Provide the (x, y) coordinate of the cell's center where the given text is located.  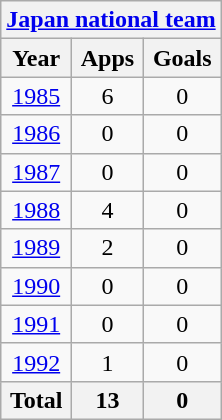
1990 (36, 286)
Japan national team (111, 20)
Total (36, 400)
4 (108, 210)
1986 (36, 134)
1988 (36, 210)
1989 (36, 248)
2 (108, 248)
1985 (36, 96)
Goals (182, 58)
Apps (108, 58)
Year (36, 58)
1987 (36, 172)
13 (108, 400)
6 (108, 96)
1 (108, 362)
1992 (36, 362)
1991 (36, 324)
